For the text-containing cell, return its midpoint in (x, y) coordinate format. 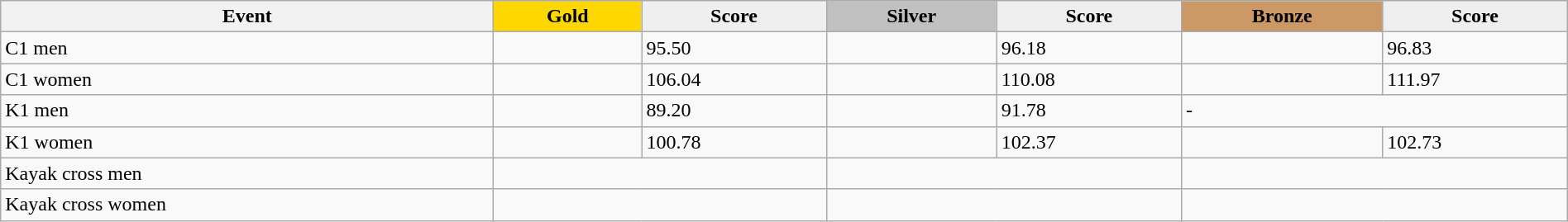
C1 men (247, 48)
89.20 (734, 111)
110.08 (1088, 79)
Kayak cross women (247, 205)
102.73 (1475, 142)
96.83 (1475, 48)
102.37 (1088, 142)
Kayak cross men (247, 173)
Silver (911, 17)
91.78 (1088, 111)
95.50 (734, 48)
C1 women (247, 79)
111.97 (1475, 79)
106.04 (734, 79)
Gold (567, 17)
96.18 (1088, 48)
Bronze (1282, 17)
K1 women (247, 142)
K1 men (247, 111)
- (1374, 111)
100.78 (734, 142)
Event (247, 17)
